Identify which cell holds the provided text, then report its (x, y) central coordinate. 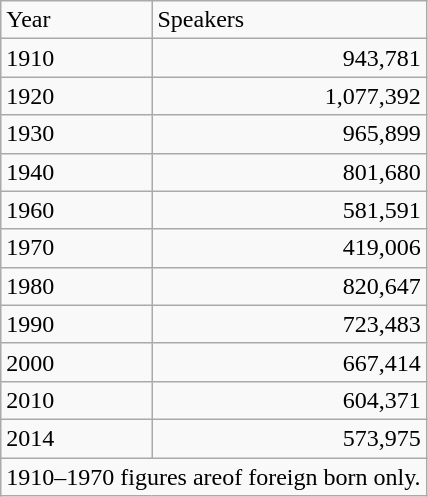
2000 (76, 362)
1920 (76, 96)
1970 (76, 248)
965,899 (289, 134)
820,647 (289, 286)
1910–1970 figures areof foreign born only. (214, 477)
1930 (76, 134)
943,781 (289, 58)
1960 (76, 210)
581,591 (289, 210)
573,975 (289, 438)
1980 (76, 286)
723,483 (289, 324)
604,371 (289, 400)
1,077,392 (289, 96)
2014 (76, 438)
Year (76, 20)
1990 (76, 324)
419,006 (289, 248)
1910 (76, 58)
2010 (76, 400)
1940 (76, 172)
801,680 (289, 172)
Speakers (289, 20)
667,414 (289, 362)
